Return the [x, y] coordinate for the center point of the cell that contains the specified text.  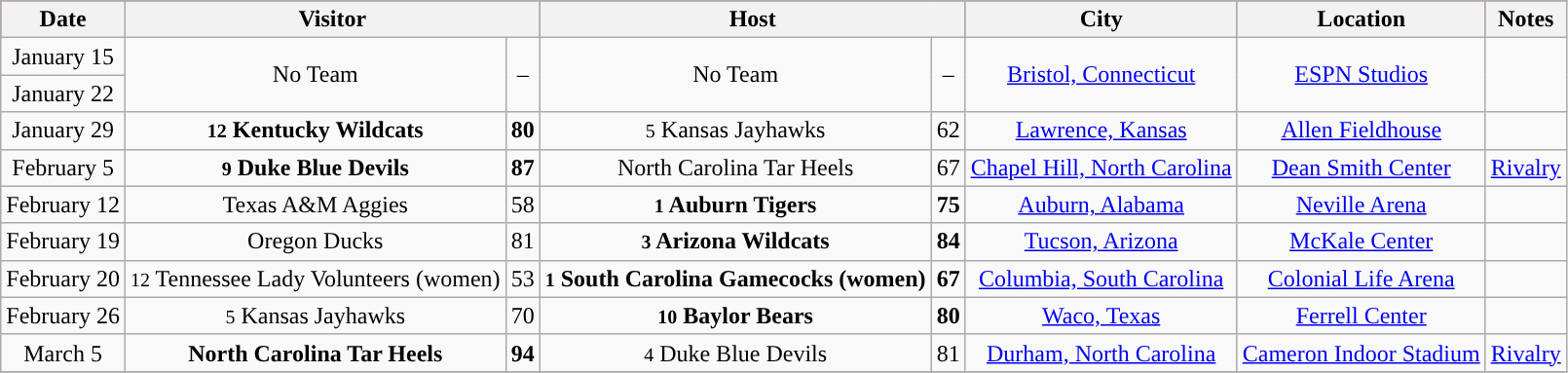
84 [949, 242]
62 [949, 131]
Host [752, 19]
87 [522, 168]
1 Auburn Tigers [735, 205]
12 Kentucky Wildcats [316, 131]
Bristol, Connecticut [1101, 75]
Dean Smith Center [1362, 168]
Auburn, Alabama [1101, 205]
February 5 [63, 168]
Columbia, South Carolina [1101, 279]
53 [522, 279]
January 22 [63, 93]
January 15 [63, 56]
Ferrell Center [1362, 316]
Durham, North Carolina [1101, 353]
10 Baylor Bears [735, 316]
Cameron Indoor Stadium [1362, 353]
1 South Carolina Gamecocks (women) [735, 279]
Texas A&M Aggies [316, 205]
3 Arizona Wildcats [735, 242]
City [1101, 19]
March 5 [63, 353]
Waco, Texas [1101, 316]
February 20 [63, 279]
Tucson, Arizona [1101, 242]
McKale Center [1362, 242]
February 26 [63, 316]
94 [522, 353]
February 19 [63, 242]
Neville Arena [1362, 205]
Location [1362, 19]
58 [522, 205]
Visitor [332, 19]
January 29 [63, 131]
Colonial Life Arena [1362, 279]
9 Duke Blue Devils [316, 168]
Notes [1525, 19]
Lawrence, Kansas [1101, 131]
12 Tennessee Lady Volunteers (women) [316, 279]
4 Duke Blue Devils [735, 353]
Date [63, 19]
February 12 [63, 205]
ESPN Studios [1362, 75]
Allen Fieldhouse [1362, 131]
75 [949, 205]
70 [522, 316]
Oregon Ducks [316, 242]
Chapel Hill, North Carolina [1101, 168]
